Find where the given text appears and provide that cell's center as (X, Y) coordinate. 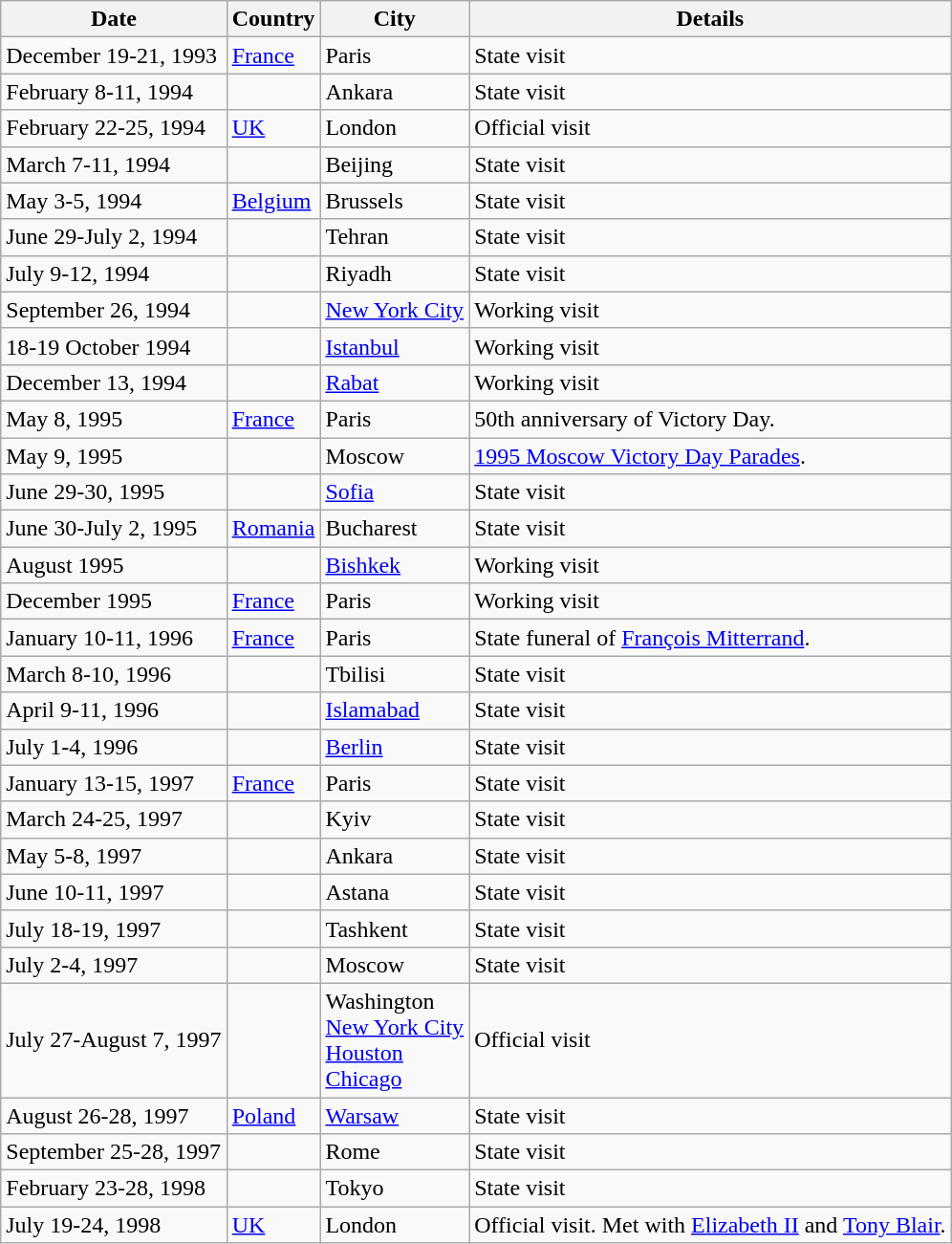
New York City (395, 310)
July 2-4, 1997 (114, 965)
Rome (395, 1152)
50th anniversary of Victory Day. (710, 419)
Kyiv (395, 819)
December 19-21, 1993 (114, 55)
June 29-30, 1995 (114, 492)
August 26-28, 1997 (114, 1116)
Details (710, 19)
Rabat (395, 382)
Warsaw (395, 1116)
1995 Moscow Victory Day Parades. (710, 456)
WashingtonNew York CityHoustonChicago (395, 1040)
September 25-28, 1997 (114, 1152)
July 1-4, 1996 (114, 747)
Tashkent (395, 928)
June 30-July 2, 1995 (114, 529)
May 3-5, 1994 (114, 201)
December 1995 (114, 601)
Brussels (395, 201)
Poland (273, 1116)
Berlin (395, 747)
Istanbul (395, 346)
March 7-11, 1994 (114, 164)
January 10-11, 1996 (114, 638)
June 10-11, 1997 (114, 892)
State funeral of François Mitterrand. (710, 638)
Tehran (395, 237)
18-19 October 1994 (114, 346)
Sofia (395, 492)
Country (273, 19)
April 9-11, 1996 (114, 710)
February 23-28, 1998 (114, 1189)
Beijing (395, 164)
July 27-August 7, 1997 (114, 1040)
July 18-19, 1997 (114, 928)
February 22-25, 1994 (114, 128)
Bucharest (395, 529)
July 9-12, 1994 (114, 273)
September 26, 1994 (114, 310)
March 8-10, 1996 (114, 674)
Islamabad (395, 710)
Astana (395, 892)
December 13, 1994 (114, 382)
Tbilisi (395, 674)
City (395, 19)
February 8-11, 1994 (114, 92)
Riyadh (395, 273)
May 9, 1995 (114, 456)
May 5-8, 1997 (114, 856)
March 24-25, 1997 (114, 819)
January 13-15, 1997 (114, 783)
Bishkek (395, 565)
Official visit. Met with Elizabeth II and Tony Blair. (710, 1225)
August 1995 (114, 565)
Belgium (273, 201)
July 19-24, 1998 (114, 1225)
Date (114, 19)
June 29-July 2, 1994 (114, 237)
Romania (273, 529)
May 8, 1995 (114, 419)
Tokyo (395, 1189)
